From the cell containing the given text, extract its center point as [x, y] coordinate. 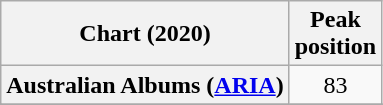
83 [335, 85]
Peakposition [335, 34]
Chart (2020) [145, 34]
Australian Albums (ARIA) [145, 85]
